For the text-containing cell, return its midpoint in (x, y) coordinate format. 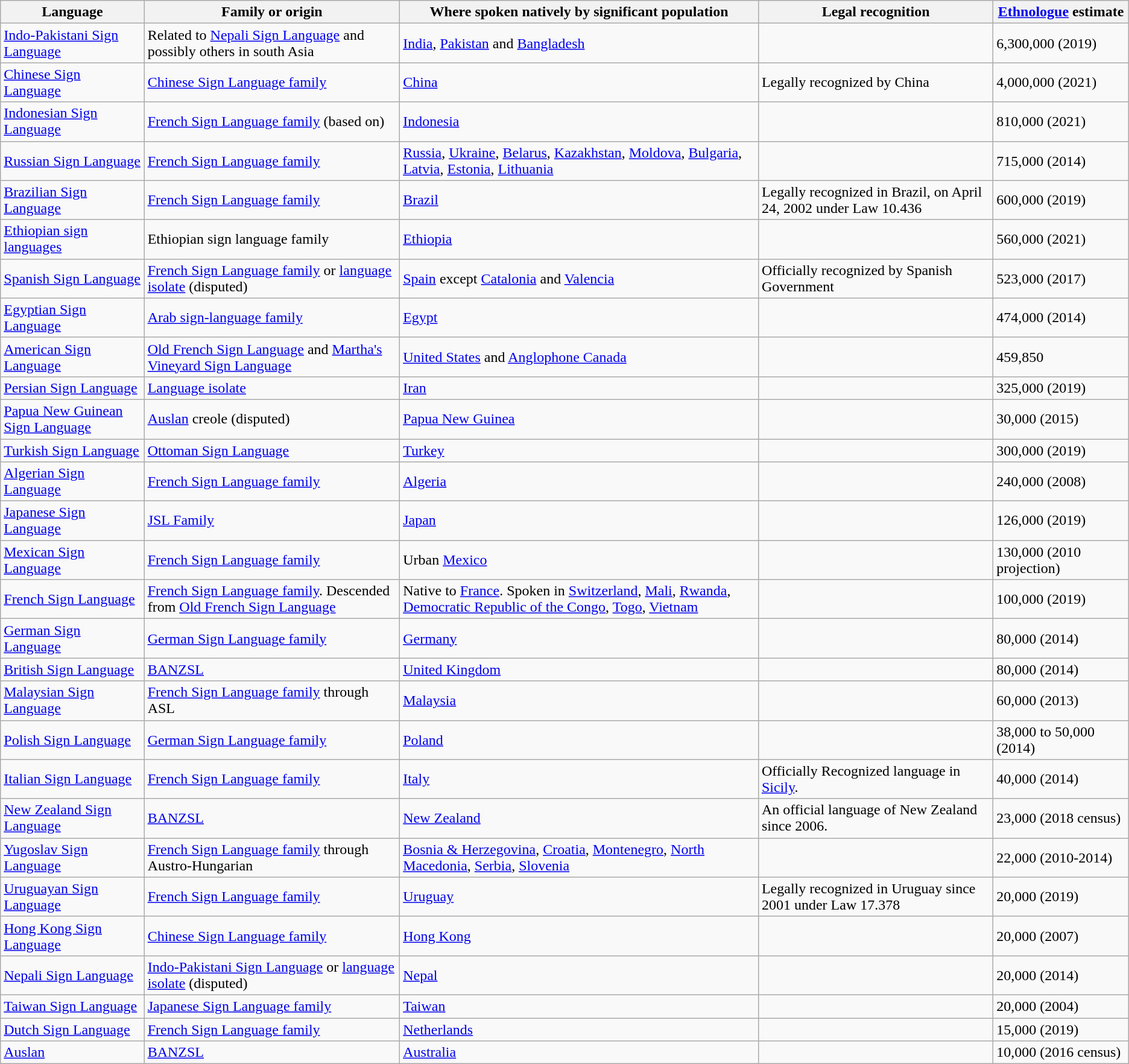
20,000 (2014) (1061, 975)
Language isolate (272, 388)
India, Pakistan and Bangladesh (579, 43)
Where spoken natively by significant population (579, 12)
600,000 (2019) (1061, 200)
United Kingdom (579, 670)
Officially Recognized language in Sicily. (876, 779)
22,000 (2010-2014) (1061, 858)
Spanish Sign Language (72, 279)
Legally recognized by China (876, 82)
300,000 (2019) (1061, 451)
Bosnia & Herzegovina, Croatia, Montenegro, North Macedonia, Serbia, Slovenia (579, 858)
Legally recognized in Uruguay since 2001 under Law 17.378 (876, 896)
810,000 (2021) (1061, 122)
Family or origin (272, 12)
Australia (579, 1053)
Dutch Sign Language (72, 1030)
Related to Nepali Sign Language and possibly others in south Asia (272, 43)
Language (72, 12)
Arab sign-language family (272, 317)
Officially recognized by Spanish Government (876, 279)
American Sign Language (72, 357)
Uruguayan Sign Language (72, 896)
United States and Anglophone Canada (579, 357)
Indonesia (579, 122)
Egyptian Sign Language (72, 317)
Poland (579, 739)
Italian Sign Language (72, 779)
30,000 (2015) (1061, 419)
Turkey (579, 451)
130,000 (2010 projection) (1061, 560)
French Sign Language family. Descended from Old French Sign Language (272, 600)
Brazil (579, 200)
An official language of New Zealand since 2006. (876, 818)
126,000 (2019) (1061, 521)
French Sign Language (72, 600)
Legal recognition (876, 12)
Indo-Pakistani Sign Language or language isolate (disputed) (272, 975)
Papua New Guinean Sign Language (72, 419)
Urban Mexico (579, 560)
Turkish Sign Language (72, 451)
Persian Sign Language (72, 388)
Malaysian Sign Language (72, 701)
German Sign Language (72, 638)
Ethiopian sign languages (72, 239)
French Sign Language family through Austro-Hungarian (272, 858)
325,000 (2019) (1061, 388)
523,000 (2017) (1061, 279)
Papua New Guinea (579, 419)
4,000,000 (2021) (1061, 82)
French Sign Language family through ASL (272, 701)
New Zealand Sign Language (72, 818)
Brazilian Sign Language (72, 200)
Ethiopian sign language family (272, 239)
100,000 (2019) (1061, 600)
Hong Kong Sign Language (72, 936)
French Sign Language family or language isolate (disputed) (272, 279)
Spain except Catalonia and Valencia (579, 279)
Malaysia (579, 701)
British Sign Language (72, 670)
Germany (579, 638)
Algeria (579, 481)
474,000 (2014) (1061, 317)
Italy (579, 779)
20,000 (2004) (1061, 1006)
15,000 (2019) (1061, 1030)
715,000 (2014) (1061, 160)
Nepali Sign Language (72, 975)
Polish Sign Language (72, 739)
38,000 to 50,000 (2014) (1061, 739)
Auslan creole (disputed) (272, 419)
French Sign Language family (based on) (272, 122)
China (579, 82)
Native to France. Spoken in Switzerland, Mali, Rwanda, Democratic Republic of the Congo, Togo, Vietnam (579, 600)
Iran (579, 388)
Old French Sign Language and Martha's Vineyard Sign Language (272, 357)
10,000 (2016 census) (1061, 1053)
Auslan (72, 1053)
Nepal (579, 975)
6,300,000 (2019) (1061, 43)
Uruguay (579, 896)
459,850 (1061, 357)
Legally recognized in Brazil, on April 24, 2002 under Law 10.436 (876, 200)
Mexican Sign Language (72, 560)
560,000 (2021) (1061, 239)
Taiwan (579, 1006)
Indonesian Sign Language (72, 122)
Russia, Ukraine, Belarus, Kazakhstan, Moldova, Bulgaria, Latvia, Estonia, Lithuania (579, 160)
Taiwan Sign Language (72, 1006)
Ethiopia (579, 239)
Ethnologue estimate (1061, 12)
Yugoslav Sign Language (72, 858)
Indo-Pakistani Sign Language (72, 43)
23,000 (2018 census) (1061, 818)
New Zealand (579, 818)
240,000 (2008) (1061, 481)
Japanese Sign Language (72, 521)
60,000 (2013) (1061, 701)
20,000 (2007) (1061, 936)
Egypt (579, 317)
Russian Sign Language (72, 160)
Netherlands (579, 1030)
40,000 (2014) (1061, 779)
Algerian Sign Language (72, 481)
Ottoman Sign Language (272, 451)
JSL Family (272, 521)
Chinese Sign Language (72, 82)
Japan (579, 521)
20,000 (2019) (1061, 896)
Hong Kong (579, 936)
Japanese Sign Language family (272, 1006)
